Determine the [X, Y] coordinate at the center of the cell enclosing the given text.  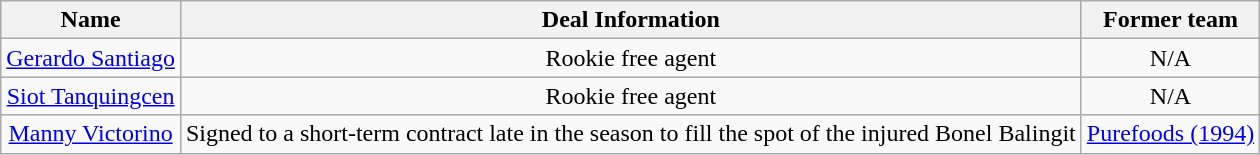
Signed to a short-term contract late in the season to fill the spot of the injured Bonel Balingit [630, 134]
Siot Tanquingcen [91, 96]
Manny Victorino [91, 134]
Purefoods (1994) [1170, 134]
Deal Information [630, 20]
Name [91, 20]
Former team [1170, 20]
Gerardo Santiago [91, 58]
